For the text-containing cell, return its midpoint in [X, Y] coordinate format. 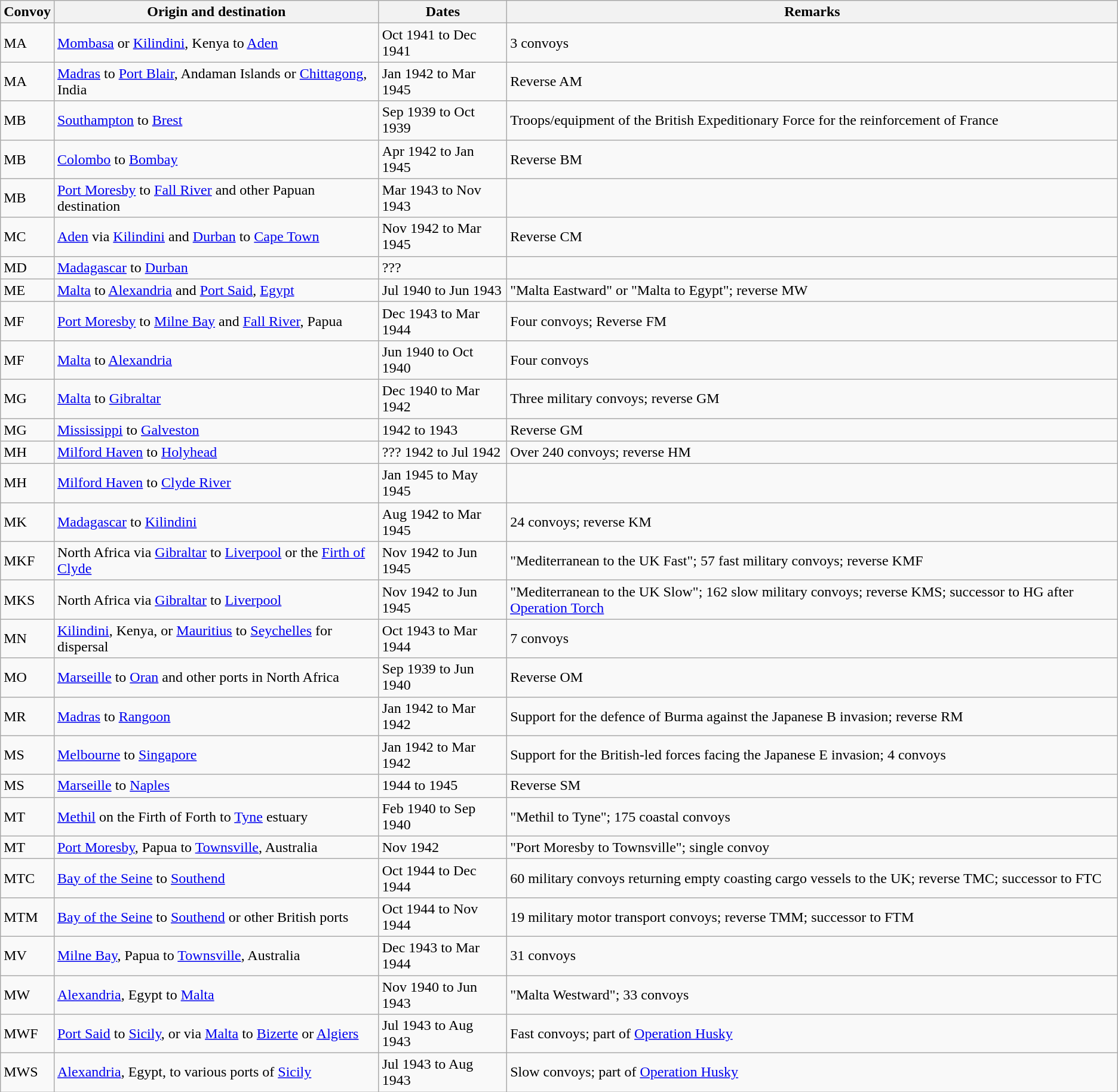
Port Moresby to Milne Bay and Fall River, Papua [216, 321]
MK [27, 522]
MN [27, 639]
Melbourne to Singapore [216, 755]
Bay of the Seine to Southend or other British ports [216, 917]
Milne Bay, Papua to Townsville, Australia [216, 955]
MKF [27, 561]
24 convoys; reverse KM [812, 522]
Colombo to Bombay [216, 159]
Madras to Port Blair, Andaman Islands or Chittagong, India [216, 81]
Reverse OM [812, 677]
Reverse AM [812, 81]
North Africa via Gibraltar to Liverpool or the Firth of Clyde [216, 561]
Port Said to Sicily, or via Malta to Bizerte or Algiers [216, 1034]
Reverse CM [812, 236]
Methil on the Firth of Forth to Tyne estuary [216, 817]
MWS [27, 1072]
"Methil to Tyne"; 175 coastal convoys [812, 817]
MWF [27, 1034]
60 military convoys returning empty coasting cargo vessels to the UK; reverse TMC; successor to FTC [812, 878]
Reverse BM [812, 159]
Oct 1944 to Dec 1944 [443, 878]
Bay of the Seine to Southend [216, 878]
Feb 1940 to Sep 1940 [443, 817]
Aden via Kilindini and Durban to Cape Town [216, 236]
7 convoys [812, 639]
Port Moresby, Papua to Townsville, Australia [216, 847]
??? 1942 to Jul 1942 [443, 453]
Remarks [812, 12]
Southampton to Brest [216, 121]
Reverse GM [812, 429]
MC [27, 236]
Mar 1943 to Nov 1943 [443, 198]
MV [27, 955]
Nov 1940 to Jun 1943 [443, 995]
MTC [27, 878]
Origin and destination [216, 12]
MW [27, 995]
Oct 1941 to Dec 1941 [443, 43]
North Africa via Gibraltar to Liverpool [216, 599]
Madras to Rangoon [216, 716]
Kilindini, Kenya, or Mauritius to Seychelles for dispersal [216, 639]
MR [27, 716]
Convoy [27, 12]
Jan 1945 to May 1945 [443, 484]
Alexandria, Egypt, to various ports of Sicily [216, 1072]
MKS [27, 599]
19 military motor transport convoys; reverse TMM; successor to FTM [812, 917]
"Mediterranean to the UK Slow"; 162 slow military convoys; reverse KMS; successor to HG after Operation Torch [812, 599]
3 convoys [812, 43]
Malta to Alexandria and Port Said, Egypt [216, 290]
Aug 1942 to Mar 1945 [443, 522]
Jul 1940 to Jun 1943 [443, 290]
Support for the British-led forces facing the Japanese E invasion; 4 convoys [812, 755]
Nov 1942 to Mar 1945 [443, 236]
Nov 1942 [443, 847]
Dec 1940 to Mar 1942 [443, 399]
Malta to Gibraltar [216, 399]
Jan 1942 to Mar 1945 [443, 81]
"Malta Eastward" or "Malta to Egypt"; reverse MW [812, 290]
Marseille to Naples [216, 786]
Port Moresby to Fall River and other Papuan destination [216, 198]
Sep 1939 to Jun 1940 [443, 677]
Troops/equipment of the British Expeditionary Force for the reinforcement of France [812, 121]
MO [27, 677]
Sep 1939 to Oct 1939 [443, 121]
Four convoys [812, 359]
Oct 1944 to Nov 1944 [443, 917]
Mississippi to Galveston [216, 429]
Mombasa or Kilindini, Kenya to Aden [216, 43]
Slow convoys; part of Operation Husky [812, 1072]
"Mediterranean to the UK Fast"; 57 fast military convoys; reverse KMF [812, 561]
Marseille to Oran and other ports in North Africa [216, 677]
Four convoys; Reverse FM [812, 321]
1942 to 1943 [443, 429]
Madagascar to Durban [216, 267]
Three military convoys; reverse GM [812, 399]
1944 to 1945 [443, 786]
MD [27, 267]
"Port Moresby to Townsville"; single convoy [812, 847]
ME [27, 290]
31 convoys [812, 955]
Oct 1943 to Mar 1944 [443, 639]
Malta to Alexandria [216, 359]
Alexandria, Egypt to Malta [216, 995]
Support for the defence of Burma against the Japanese B invasion; reverse RM [812, 716]
Fast convoys; part of Operation Husky [812, 1034]
"Malta Westward"; 33 convoys [812, 995]
Over 240 convoys; reverse HM [812, 453]
Jun 1940 to Oct 1940 [443, 359]
Milford Haven to Clyde River [216, 484]
Apr 1942 to Jan 1945 [443, 159]
Reverse SM [812, 786]
??? [443, 267]
Madagascar to Kilindini [216, 522]
MTM [27, 917]
Milford Haven to Holyhead [216, 453]
Dates [443, 12]
